Return [X, Y] of the center of cell containing provided text 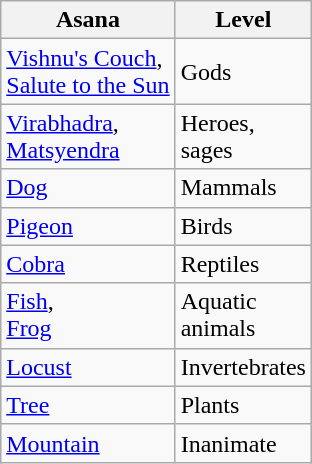
Aquaticanimals [243, 316]
Reptiles [243, 264]
Pigeon [88, 226]
Locust [88, 367]
Cobra [88, 264]
Mammals [243, 188]
Level [243, 20]
Asana [88, 20]
Birds [243, 226]
Dog [88, 188]
Tree [88, 405]
Mountain [88, 443]
Plants [243, 405]
Virabhadra,Matsyendra [88, 136]
Vishnu's Couch,Salute to the Sun [88, 72]
Heroes,sages [243, 136]
Fish,Frog [88, 316]
Inanimate [243, 443]
Invertebrates [243, 367]
Gods [243, 72]
